For the text-containing cell, return its midpoint in [X, Y] coordinate format. 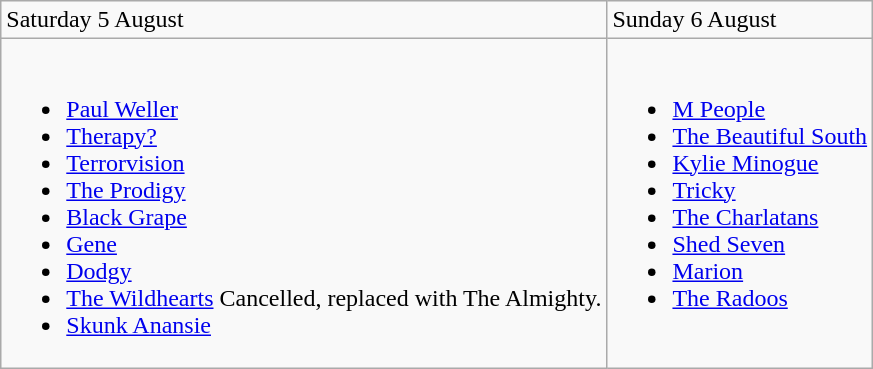
Paul WellerTherapy?TerrorvisionThe ProdigyBlack GrapeGeneDodgyThe Wildhearts Cancelled, replaced with The Almighty.Skunk Anansie [304, 204]
Saturday 5 August [304, 20]
M PeopleThe Beautiful SouthKylie MinogueTrickyThe CharlatansShed SevenMarionThe Radoos [740, 204]
Sunday 6 August [740, 20]
